Output the [x, y] coordinate of the center of the cell containing the given text.  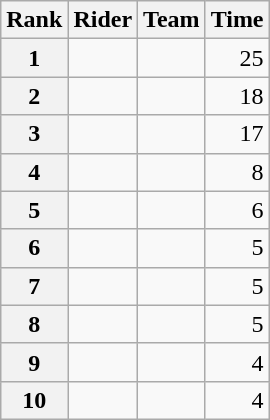
Time [237, 20]
10 [34, 400]
17 [237, 134]
Team [172, 20]
Rider [103, 20]
Rank [34, 20]
18 [237, 96]
3 [34, 134]
25 [237, 58]
7 [34, 286]
1 [34, 58]
2 [34, 96]
9 [34, 362]
